Identify which cell holds the provided text, then report its [x, y] central coordinate. 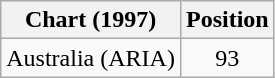
Position [227, 20]
93 [227, 58]
Australia (ARIA) [91, 58]
Chart (1997) [91, 20]
